Extract the [x, y] coordinate from the center of the cell holding the provided text.  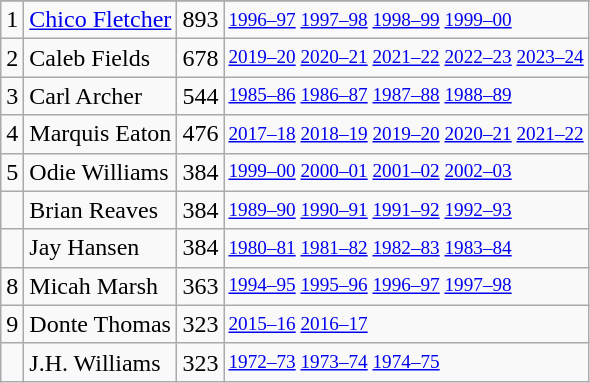
1994–95 1995–96 1996–97 1997–98 [406, 286]
1 [12, 20]
2019–20 2020–21 2021–22 2022–23 2023–24 [406, 58]
Caleb Fields [100, 58]
4 [12, 134]
893 [200, 20]
544 [200, 96]
2015–16 2016–17 [406, 324]
678 [200, 58]
8 [12, 286]
363 [200, 286]
Micah Marsh [100, 286]
Carl Archer [100, 96]
1999–00 2000–01 2001–02 2002–03 [406, 172]
Chico Fletcher [100, 20]
1985–86 1986–87 1987–88 1988–89 [406, 96]
Marquis Eaton [100, 134]
Jay Hansen [100, 248]
2017–18 2018–19 2019–20 2020–21 2021–22 [406, 134]
Donte Thomas [100, 324]
Odie Williams [100, 172]
9 [12, 324]
J.H. Williams [100, 362]
5 [12, 172]
3 [12, 96]
2 [12, 58]
1996–97 1997–98 1998–99 1999–00 [406, 20]
Brian Reaves [100, 210]
1980–81 1981–82 1982–83 1983–84 [406, 248]
1989–90 1990–91 1991–92 1992–93 [406, 210]
1972–73 1973–74 1974–75 [406, 362]
476 [200, 134]
